Capture the cell that displays the provided text and extract its (X, Y) central coordinate. 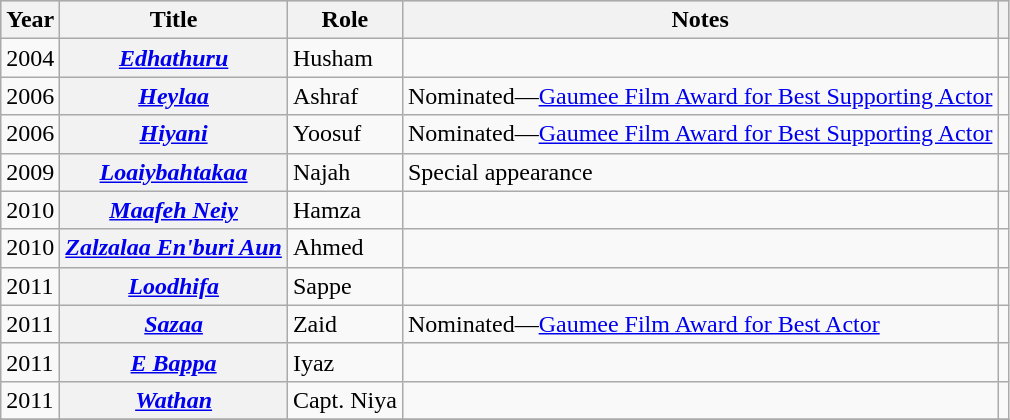
2009 (30, 172)
E Bappa (174, 362)
Husham (344, 58)
Ahmed (344, 248)
Special appearance (700, 172)
Year (30, 20)
Yoosuf (344, 134)
Hamza (344, 210)
2004 (30, 58)
Role (344, 20)
Title (174, 20)
Loodhifa (174, 286)
Zaid (344, 324)
Zalzalaa En'buri Aun (174, 248)
Notes (700, 20)
Loaiybahtakaa (174, 172)
Sazaa (174, 324)
Capt. Niya (344, 400)
Iyaz (344, 362)
Ashraf (344, 96)
Hiyani (174, 134)
Sappe (344, 286)
Nominated—Gaumee Film Award for Best Actor (700, 324)
Najah (344, 172)
Edhathuru (174, 58)
Maafeh Neiy (174, 210)
Heylaa (174, 96)
Wathan (174, 400)
